Determine the [X, Y] coordinate at the center of the cell enclosing the given text.  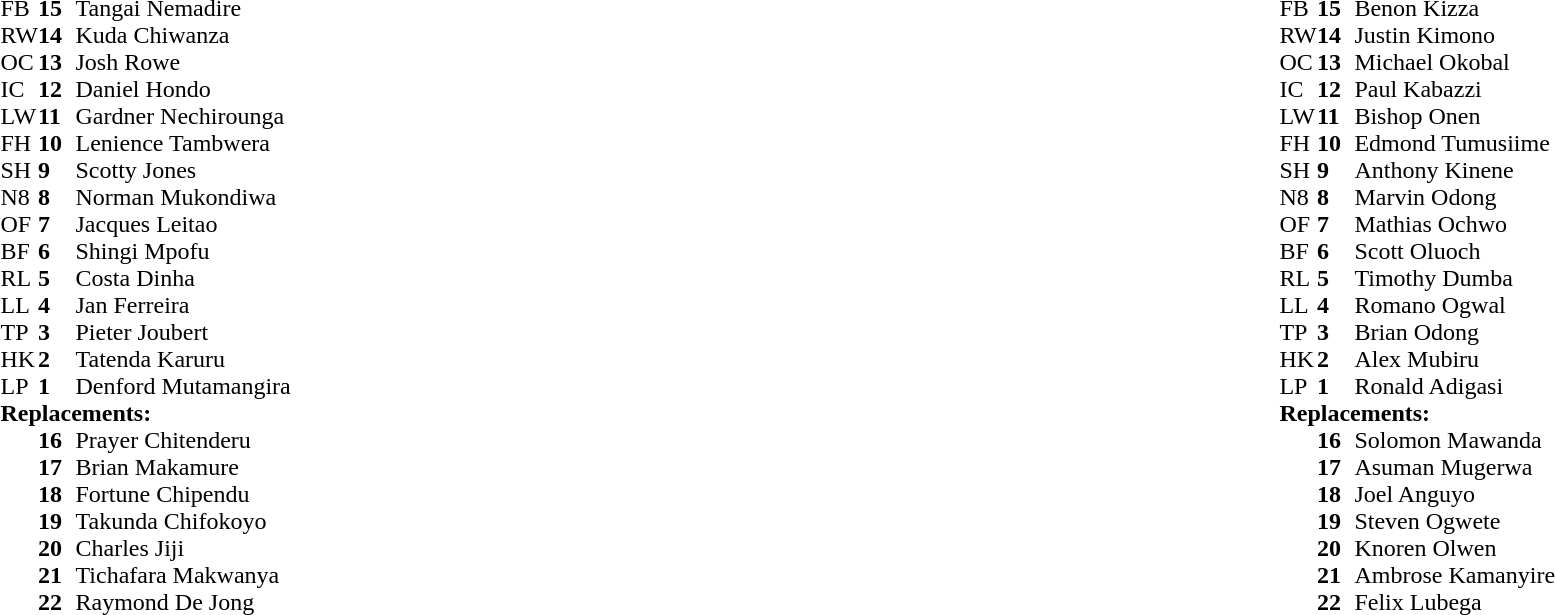
Jacques Leitao [184, 224]
Charles Jiji [184, 548]
Brian Odong [1454, 332]
Raymond De Jong [184, 602]
Edmond Tumusiime [1454, 144]
Shingi Mpofu [184, 252]
Michael Okobal [1454, 62]
Timothy Dumba [1454, 278]
Pieter Joubert [184, 332]
Lenience Tambwera [184, 144]
Marvin Odong [1454, 198]
Paul Kabazzi [1454, 90]
Scotty Jones [184, 170]
Brian Makamure [184, 468]
Tichafara Makwanya [184, 576]
Gardner Nechirounga [184, 116]
Romano Ogwal [1454, 306]
Anthony Kinene [1454, 170]
Asuman Mugerwa [1454, 468]
Takunda Chifokoyo [184, 522]
Ronald Adigasi [1454, 386]
Josh Rowe [184, 62]
Bishop Onen [1454, 116]
Costa Dinha [184, 278]
Justin Kimono [1454, 36]
Fortune Chipendu [184, 494]
Denford Mutamangira [184, 386]
Scott Oluoch [1454, 252]
Felix Lubega [1454, 602]
Daniel Hondo [184, 90]
Prayer Chitenderu [184, 440]
Mathias Ochwo [1454, 224]
Alex Mubiru [1454, 360]
Knoren Olwen [1454, 548]
Jan Ferreira [184, 306]
Tatenda Karuru [184, 360]
Steven Ogwete [1454, 522]
Kuda Chiwanza [184, 36]
Norman Mukondiwa [184, 198]
Joel Anguyo [1454, 494]
Solomon Mawanda [1454, 440]
Ambrose Kamanyire [1454, 576]
